Extract the [x, y] coordinate from the center of the cell holding the provided text.  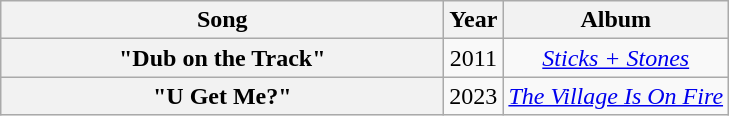
Song [222, 20]
"U Get Me?" [222, 96]
Year [474, 20]
2011 [474, 58]
"Dub on the Track" [222, 58]
Album [616, 20]
The Village Is On Fire [616, 96]
Sticks + Stones [616, 58]
2023 [474, 96]
